Identify which cell holds the provided text, then report its (X, Y) central coordinate. 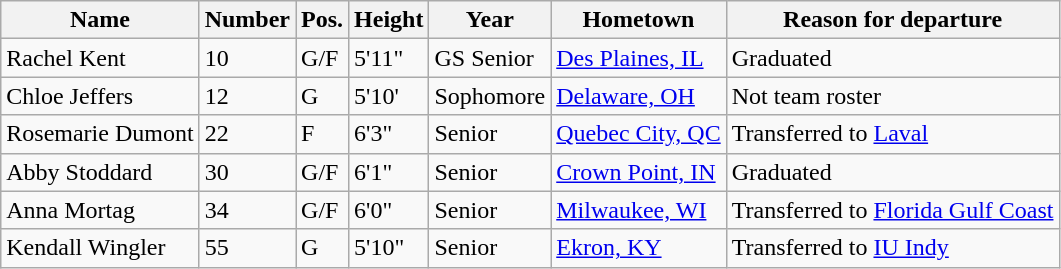
Transferred to Florida Gulf Coast (892, 210)
Height (389, 20)
Kendall Wingler (100, 248)
5'11" (389, 58)
GS Senior (490, 58)
Not team roster (892, 96)
Milwaukee, WI (638, 210)
34 (247, 210)
Reason for departure (892, 20)
Abby Stoddard (100, 172)
Year (490, 20)
5'10' (389, 96)
Number (247, 20)
6'0" (389, 210)
F (322, 134)
Sophomore (490, 96)
Crown Point, IN (638, 172)
Transferred to IU Indy (892, 248)
6'3" (389, 134)
Pos. (322, 20)
22 (247, 134)
Name (100, 20)
Des Plaines, IL (638, 58)
10 (247, 58)
Delaware, OH (638, 96)
Rosemarie Dumont (100, 134)
Transferred to Laval (892, 134)
12 (247, 96)
Rachel Kent (100, 58)
55 (247, 248)
30 (247, 172)
Chloe Jeffers (100, 96)
Anna Mortag (100, 210)
5'10" (389, 248)
Quebec City, QC (638, 134)
Ekron, KY (638, 248)
Hometown (638, 20)
6'1" (389, 172)
